Find where the given text appears and provide that cell's center as (x, y) coordinate. 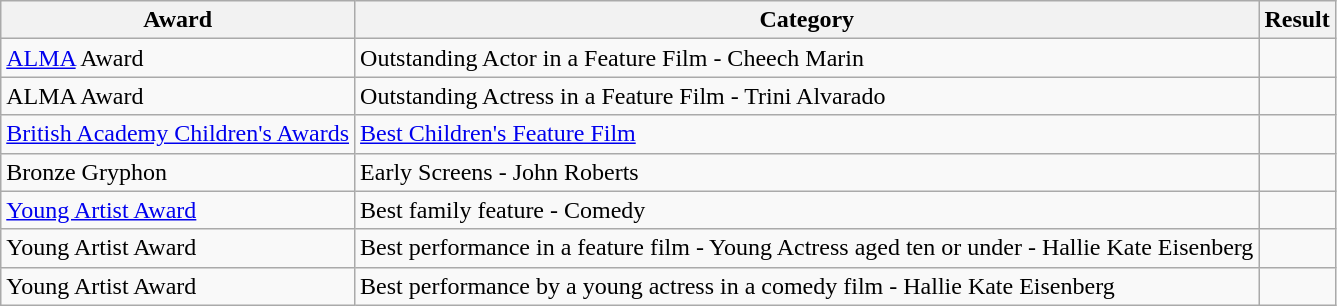
Early Screens - John Roberts (807, 172)
Bronze Gryphon (178, 172)
Best performance by a young actress in a comedy film - Hallie Kate Eisenberg (807, 286)
Best family feature - Comedy (807, 210)
Category (807, 20)
Outstanding Actor in a Feature Film - Cheech Marin (807, 58)
British Academy Children's Awards (178, 134)
Best performance in a feature film - Young Actress aged ten or under - Hallie Kate Eisenberg (807, 248)
Best Children's Feature Film (807, 134)
Result (1297, 20)
Award (178, 20)
Outstanding Actress in a Feature Film - Trini Alvarado (807, 96)
